Detect which cell encompasses the target text, then output its [X, Y] center coordinate. 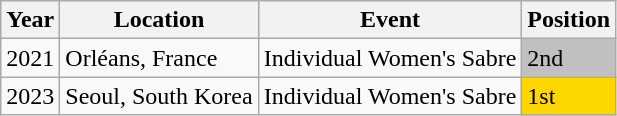
Position [569, 20]
Location [159, 20]
Year [30, 20]
2nd [569, 58]
2023 [30, 96]
Event [390, 20]
1st [569, 96]
Orléans, France [159, 58]
Seoul, South Korea [159, 96]
2021 [30, 58]
